Output the (x, y) coordinate of the center of the cell containing the given text.  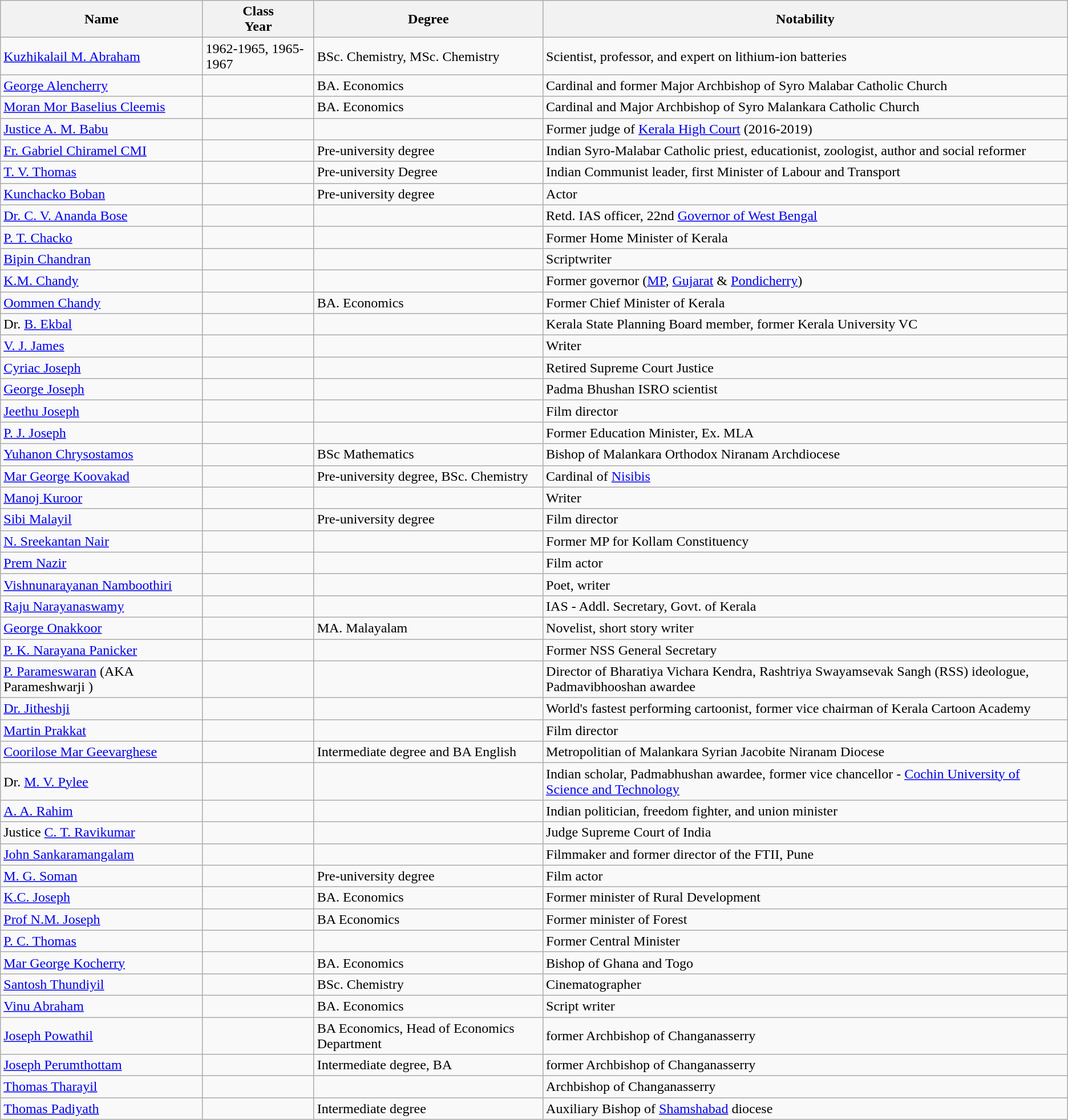
World's fastest performing cartoonist, former vice chairman of Kerala Cartoon Academy (806, 709)
Coorilose Mar Geevarghese (102, 752)
Intermediate degree, BA (428, 1065)
Jeethu Joseph (102, 411)
Indian Syro-Malabar Catholic priest, educationist, zoologist, author and social reformer (806, 151)
Oommen Chandy (102, 303)
Former Home Minister of Kerala (806, 237)
Scientist, professor, and expert on lithium-ion batteries (806, 56)
Bishop of Ghana and Togo (806, 963)
Former NSS General Secretary (806, 650)
Filmmaker and former director of the FTII, Pune (806, 854)
Justice A. M. Babu (102, 129)
P. Parameswaran (AKA Parameshwarji ) (102, 680)
Cyriac Joseph (102, 368)
Judge Supreme Court of India (806, 833)
Novelist, short story writer (806, 628)
BSc Mathematics (428, 455)
Former MP for Kollam Constituency (806, 541)
1962-1965, 1965-1967 (258, 56)
P. J. Joseph (102, 433)
Padma Bhushan ISRO scientist (806, 389)
Scriptwriter (806, 259)
Indian politician, freedom fighter, and union minister (806, 811)
MA. Malayalam (428, 628)
Manoj Kuroor (102, 498)
Prem Nazir (102, 563)
Cardinal and former Major Archbishop of Syro Malabar Catholic Church (806, 86)
Script writer (806, 1006)
Raju Narayanaswamy (102, 606)
Cardinal of Nisibis (806, 476)
IAS - Addl. Secretary, Govt. of Kerala (806, 606)
Bishop of Malankara Orthodox Niranam Archdiocese (806, 455)
Joseph Powathil (102, 1036)
P. T. Chacko (102, 237)
George Alencherry (102, 86)
Indian scholar, Padmabhushan awardee, former vice chancellor - Cochin University of Science and Technology (806, 781)
Moran Mor Baselius Cleemis (102, 107)
Archbishop of Changanasserry (806, 1087)
Dr. M. V. Pylee (102, 781)
Mar George Koovakad (102, 476)
Director of Bharatiya Vichara Kendra, Rashtriya Swayamsevak Sangh (RSS) ideologue, Padmavibhooshan awardee (806, 680)
Kerala State Planning Board member, former Kerala University VC (806, 324)
P. C. Thomas (102, 941)
Kuzhikalail M. Abraham (102, 56)
Former governor (MP, Gujarat & Pondicherry) (806, 281)
Intermediate degree (428, 1109)
P. K. Narayana Panicker (102, 650)
Former Education Minister, Ex. MLA (806, 433)
Auxiliary Bishop of Shamshabad diocese (806, 1109)
Former minister of Rural Development (806, 898)
K.M. Chandy (102, 281)
Joseph Perumthottam (102, 1065)
N. Sreekantan Nair (102, 541)
Prof N.M. Joseph (102, 919)
Mar George Kocherry (102, 963)
Intermediate degree and BA English (428, 752)
Bipin Chandran (102, 259)
Vinu Abraham (102, 1006)
Dr. C. V. Ananda Bose (102, 216)
Dr. Jitheshji (102, 709)
Pre-university degree, BSc. Chemistry (428, 476)
Degree (428, 19)
John Sankaramangalam (102, 854)
Thomas Tharayil (102, 1087)
Kunchacko Boban (102, 194)
BSc. Chemistry (428, 984)
Dr. B. Ekbal (102, 324)
Fr. Gabriel Chiramel CMI (102, 151)
Poet, writer (806, 585)
George Onakkoor (102, 628)
Cardinal and Major Archbishop of Syro Malankara Catholic Church (806, 107)
Indian Communist leader, first Minister of Labour and Transport (806, 172)
Former minister of Forest (806, 919)
ClassYear (258, 19)
Former Chief Minister of Kerala (806, 303)
Retired Supreme Court Justice (806, 368)
Metropolitian of Malankara Syrian Jacobite Niranam Diocese (806, 752)
Pre-university Degree (428, 172)
Martin Prakkat (102, 731)
Cinematographer (806, 984)
Notability (806, 19)
V. J. James (102, 346)
Justice C. T. Ravikumar (102, 833)
Former Central Minister (806, 941)
Vishnunarayanan Namboothiri (102, 585)
George Joseph (102, 389)
Name (102, 19)
Actor (806, 194)
T. V. Thomas (102, 172)
A. A. Rahim (102, 811)
BA Economics (428, 919)
M. G. Soman (102, 876)
Thomas Padiyath (102, 1109)
BA Economics, Head of Economics Department (428, 1036)
Retd. IAS officer, 22nd Governor of West Bengal (806, 216)
Sibi Malayil (102, 520)
K.C. Joseph (102, 898)
Yuhanon Chrysostamos (102, 455)
BSc. Chemistry, MSc. Chemistry (428, 56)
Santosh Thundiyil (102, 984)
Former judge of Kerala High Court (2016-2019) (806, 129)
